Identify which cell holds the provided text, then report its (X, Y) central coordinate. 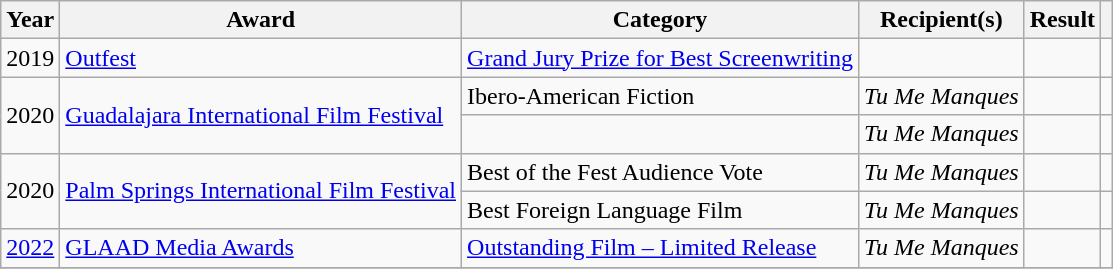
GLAAD Media Awards (261, 248)
2019 (30, 58)
Category (660, 20)
Palm Springs International Film Festival (261, 191)
2022 (30, 248)
Ibero-American Fiction (660, 96)
Year (30, 20)
Award (261, 20)
Result (1062, 20)
Guadalajara International Film Festival (261, 115)
Outstanding Film – Limited Release (660, 248)
Recipient(s) (941, 20)
Grand Jury Prize for Best Screenwriting (660, 58)
Best of the Fest Audience Vote (660, 172)
Outfest (261, 58)
Best Foreign Language Film (660, 210)
